Search for the cell housing the specified text and yield its [x, y] center coordinate. 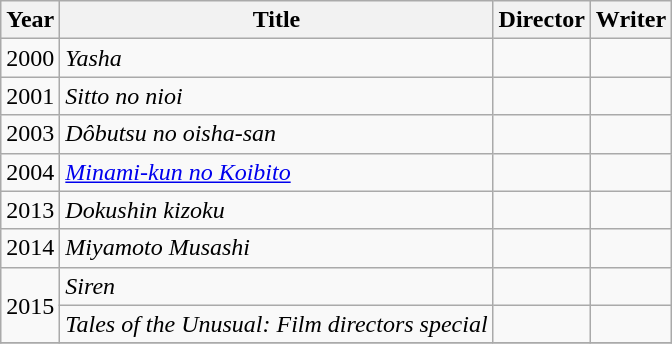
2000 [30, 58]
Tales of the Unusual: Film directors special [276, 324]
2003 [30, 134]
Director [542, 20]
2001 [30, 96]
2015 [30, 305]
2013 [30, 210]
2014 [30, 248]
Writer [630, 20]
Dokushin kizoku [276, 210]
Year [30, 20]
Miyamoto Musashi [276, 248]
Dôbutsu no oisha-san [276, 134]
2004 [30, 172]
Yasha [276, 58]
Title [276, 20]
Sitto no nioi [276, 96]
Minami-kun no Koibito [276, 172]
Siren [276, 286]
